Search for the cell housing the specified text and yield its (x, y) center coordinate. 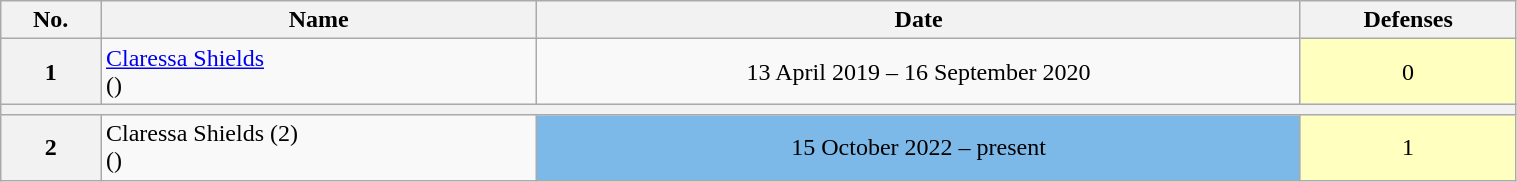
15 October 2022 – present (918, 148)
0 (1408, 72)
Claressa Shields (2)() (318, 148)
Claressa Shields() (318, 72)
Date (918, 20)
2 (51, 148)
Name (318, 20)
Defenses (1408, 20)
13 April 2019 – 16 September 2020 (918, 72)
No. (51, 20)
